Provide the (X, Y) coordinate of the cell's center where the given text is located.  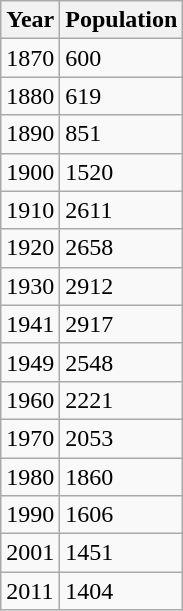
1960 (30, 400)
1970 (30, 438)
600 (122, 58)
1941 (30, 324)
1606 (122, 515)
Population (122, 20)
2548 (122, 362)
1980 (30, 477)
1860 (122, 477)
2001 (30, 553)
1900 (30, 172)
1930 (30, 286)
1404 (122, 591)
1910 (30, 210)
2658 (122, 248)
2011 (30, 591)
1920 (30, 248)
851 (122, 134)
1890 (30, 134)
2917 (122, 324)
2611 (122, 210)
1451 (122, 553)
Year (30, 20)
1949 (30, 362)
1870 (30, 58)
1990 (30, 515)
1520 (122, 172)
2221 (122, 400)
619 (122, 96)
2912 (122, 286)
1880 (30, 96)
2053 (122, 438)
